From the cell containing the given text, extract its center point as (x, y) coordinate. 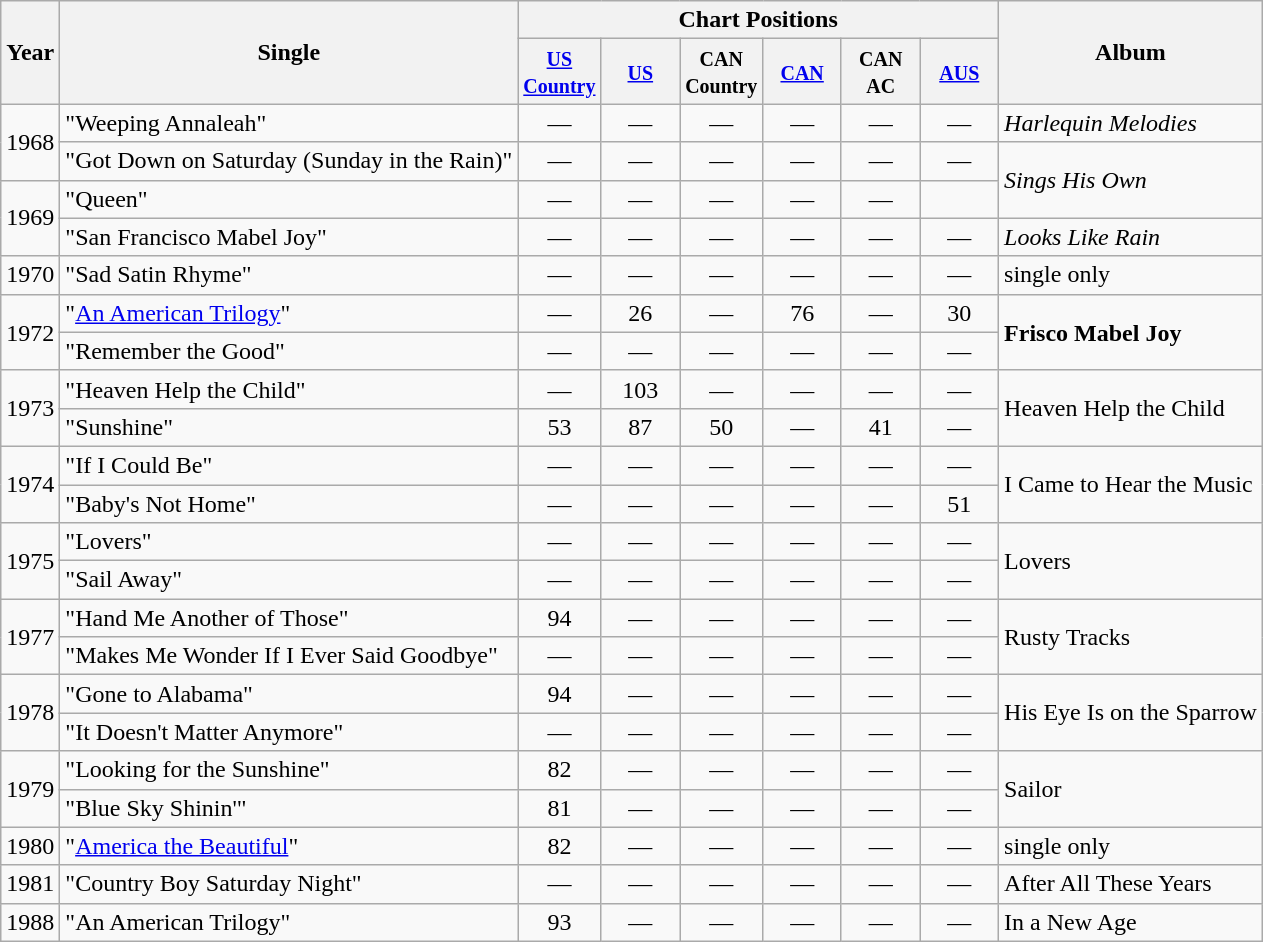
1979 (30, 789)
Sailor (1131, 789)
1968 (30, 142)
1975 (30, 561)
"Sail Away" (289, 580)
1988 (30, 922)
Single (289, 52)
Chart Positions (758, 20)
"Country Boy Saturday Night" (289, 884)
"It Doesn't Matter Anymore" (289, 732)
50 (722, 427)
I Came to Hear the Music (1131, 484)
CAN (802, 72)
"If I Could Be" (289, 465)
After All These Years (1131, 884)
In a New Age (1131, 922)
1977 (30, 637)
US Country (560, 72)
"Hand Me Another of Those" (289, 618)
Heaven Help the Child (1131, 408)
Harlequin Melodies (1131, 123)
His Eye Is on the Sparrow (1131, 713)
"Remember the Good" (289, 351)
76 (802, 313)
1969 (30, 218)
"Weeping Annaleah" (289, 123)
"Got Down on Saturday (Sunday in the Rain)" (289, 161)
Looks Like Rain (1131, 237)
51 (960, 503)
26 (640, 313)
"Queen" (289, 199)
Year (30, 52)
30 (960, 313)
Rusty Tracks (1131, 637)
93 (560, 922)
"Sunshine" (289, 427)
1973 (30, 408)
"America the Beautiful" (289, 846)
AUS (960, 72)
"Baby's Not Home" (289, 503)
1970 (30, 275)
1974 (30, 484)
1981 (30, 884)
1980 (30, 846)
1978 (30, 713)
"Makes Me Wonder If I Ever Said Goodbye" (289, 656)
Album (1131, 52)
87 (640, 427)
"Gone to Alabama" (289, 694)
1972 (30, 332)
"Lovers" (289, 542)
CAN Country (722, 72)
Lovers (1131, 561)
"Sad Satin Rhyme" (289, 275)
Frisco Mabel Joy (1131, 332)
CAN AC (880, 72)
"San Francisco Mabel Joy" (289, 237)
"Heaven Help the Child" (289, 389)
"Looking for the Sunshine" (289, 770)
103 (640, 389)
US (640, 72)
Sings His Own (1131, 180)
53 (560, 427)
41 (880, 427)
"Blue Sky Shinin'" (289, 808)
81 (560, 808)
